Detect which cell encompasses the target text, then output its [x, y] center coordinate. 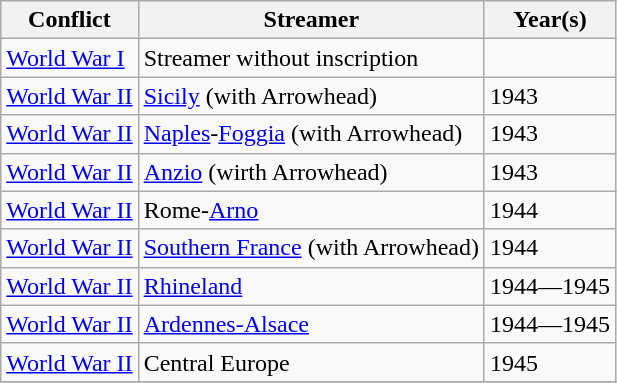
1945 [550, 362]
Rome-Arno [311, 210]
Rhineland [311, 286]
Southern France (with Arrowhead) [311, 248]
Conflict [70, 20]
Streamer without inscription [311, 58]
Anzio (wirth Arrowhead) [311, 172]
Sicily (with Arrowhead) [311, 96]
Naples-Foggia (with Arrowhead) [311, 134]
Ardennes-Alsace [311, 324]
Year(s) [550, 20]
Central Europe [311, 362]
Streamer [311, 20]
World War I [70, 58]
